Return the (X, Y) coordinate for the center point of the cell that contains the specified text.  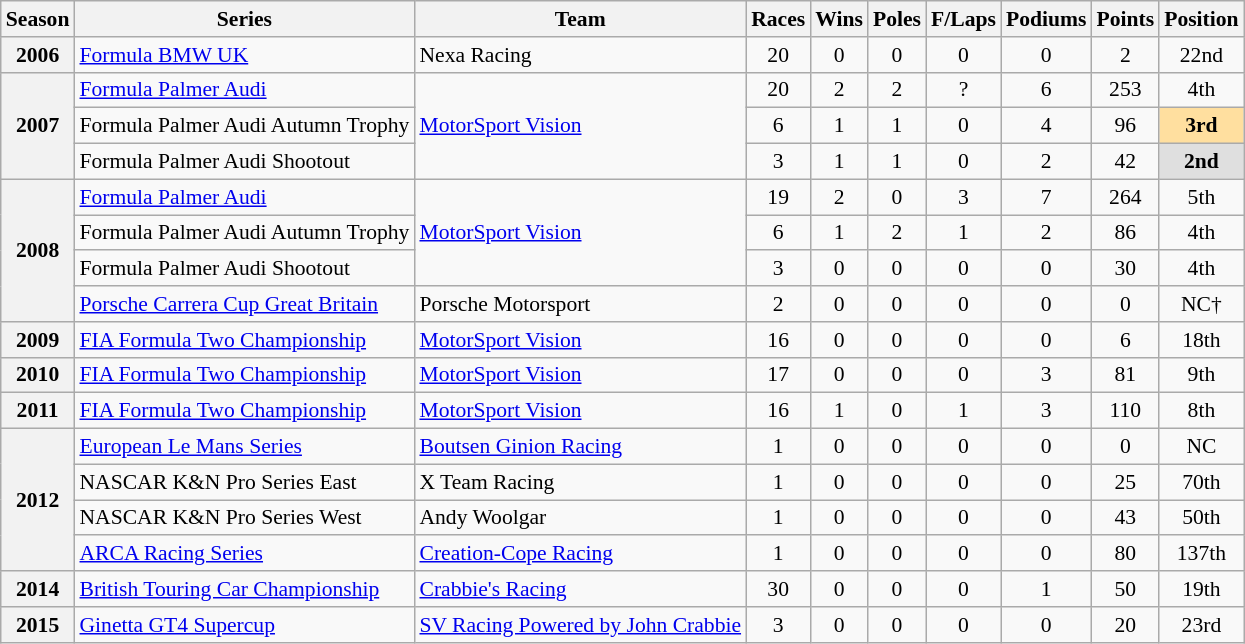
Races (778, 19)
Podiums (1046, 19)
? (964, 90)
Porsche Motorsport (580, 304)
19th (1201, 589)
NC (1201, 447)
2008 (38, 250)
25 (1125, 482)
NASCAR K&N Pro Series East (244, 482)
Creation-Cope Racing (580, 554)
British Touring Car Championship (244, 589)
50th (1201, 518)
8th (1201, 411)
9th (1201, 375)
NC† (1201, 304)
70th (1201, 482)
18th (1201, 340)
Season (38, 19)
Team (580, 19)
2009 (38, 340)
Boutsen Ginion Racing (580, 447)
4 (1046, 126)
Nexa Racing (580, 55)
Porsche Carrera Cup Great Britain (244, 304)
43 (1125, 518)
ARCA Racing Series (244, 554)
Points (1125, 19)
2007 (38, 126)
7 (1046, 197)
Position (1201, 19)
Poles (897, 19)
2014 (38, 589)
110 (1125, 411)
2nd (1201, 162)
81 (1125, 375)
X Team Racing (580, 482)
80 (1125, 554)
17 (778, 375)
264 (1125, 197)
F/Laps (964, 19)
2006 (38, 55)
Crabbie's Racing (580, 589)
96 (1125, 126)
Wins (839, 19)
42 (1125, 162)
253 (1125, 90)
Formula BMW UK (244, 55)
European Le Mans Series (244, 447)
2012 (38, 500)
SV Racing Powered by John Crabbie (580, 625)
86 (1125, 233)
2010 (38, 375)
2015 (38, 625)
19 (778, 197)
23rd (1201, 625)
NASCAR K&N Pro Series West (244, 518)
137th (1201, 554)
3rd (1201, 126)
22nd (1201, 55)
2011 (38, 411)
Ginetta GT4 Supercup (244, 625)
Series (244, 19)
5th (1201, 197)
Andy Woolgar (580, 518)
50 (1125, 589)
